Extract the (X, Y) coordinate from the center of the cell holding the provided text.  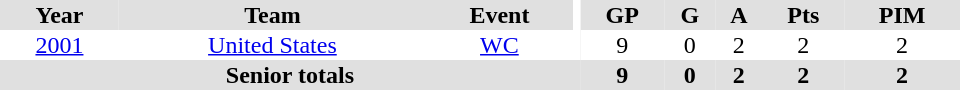
PIM (902, 15)
2001 (60, 45)
Pts (804, 15)
Team (272, 15)
Year (60, 15)
G (690, 15)
Senior totals (290, 75)
Event (500, 15)
GP (622, 15)
United States (272, 45)
A (738, 15)
WC (500, 45)
